Scan for the cell matching the given text and deliver its (X, Y) coordinate at center. 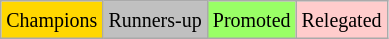
Relegated (342, 20)
Promoted (252, 20)
Runners-up (155, 20)
Champions (52, 20)
